Determine the (x, y) coordinate at the center of the cell enclosing the given text.  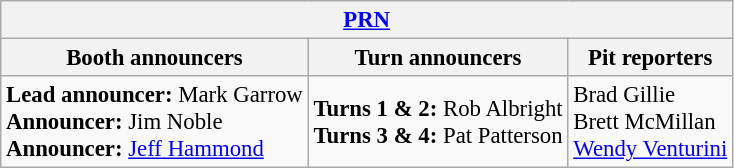
Turn announcers (438, 58)
Brad GillieBrett McMillanWendy Venturini (650, 122)
PRN (367, 20)
Booth announcers (154, 58)
Lead announcer: Mark GarrowAnnouncer: Jim NobleAnnouncer: Jeff Hammond (154, 122)
Pit reporters (650, 58)
Turns 1 & 2: Rob AlbrightTurns 3 & 4: Pat Patterson (438, 122)
